Search for the cell housing the specified text and yield its (X, Y) center coordinate. 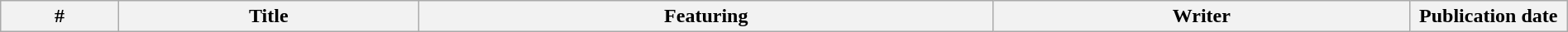
Featuring (706, 16)
# (60, 16)
Title (268, 16)
Writer (1201, 16)
Publication date (1489, 16)
